Provide the [x, y] coordinate of the cell's center where the given text is located.  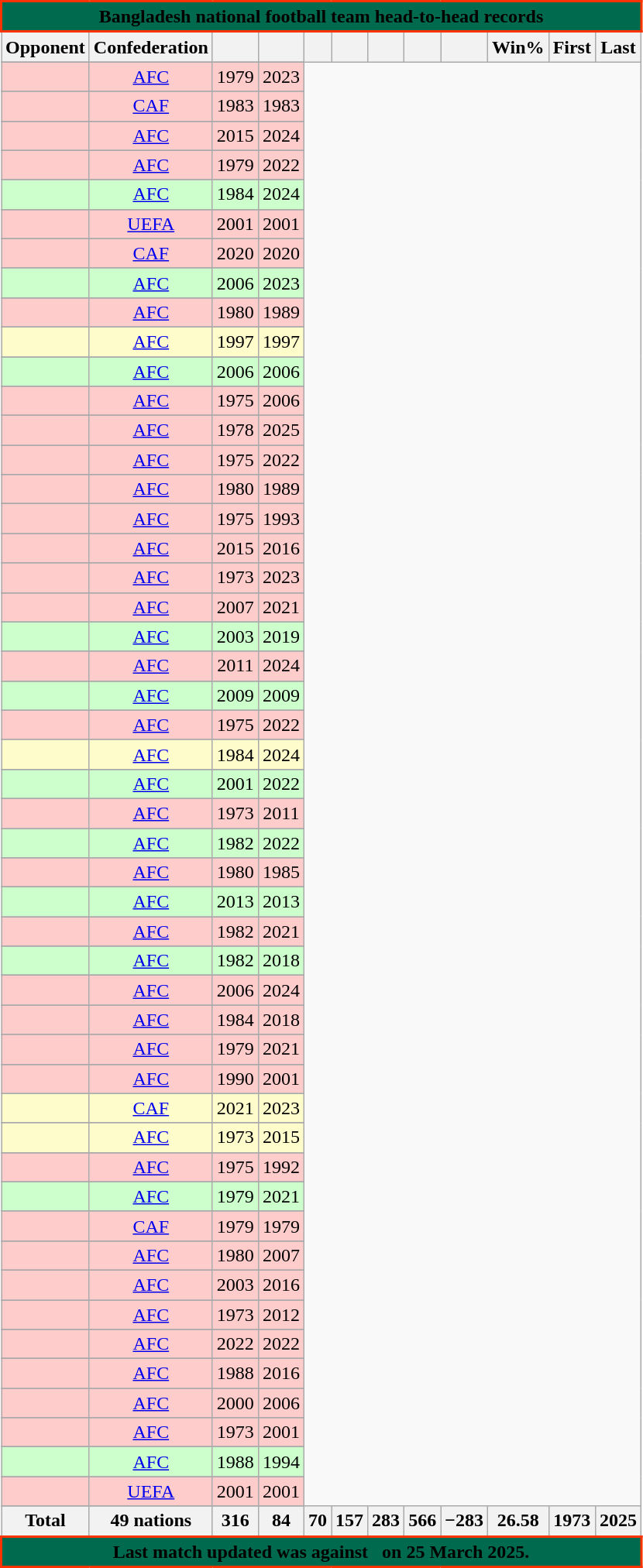
2012 [280, 1314]
Confederation [150, 46]
First [572, 46]
−283 [465, 1521]
Total [46, 1521]
Win% [517, 46]
49 nations [150, 1521]
Last [618, 46]
2019 [280, 636]
26.58 [517, 1521]
157 [350, 1521]
Last match updated was against on 25 March 2025. [321, 1552]
283 [386, 1521]
1993 [280, 519]
Opponent [46, 46]
1985 [280, 873]
84 [280, 1521]
566 [423, 1521]
70 [318, 1521]
1992 [280, 1167]
1990 [236, 1079]
316 [236, 1521]
1978 [236, 431]
Bangladesh national football team head-to-head records [321, 17]
2000 [236, 1403]
1994 [280, 1462]
